Return (X, Y) of the center of cell containing provided text 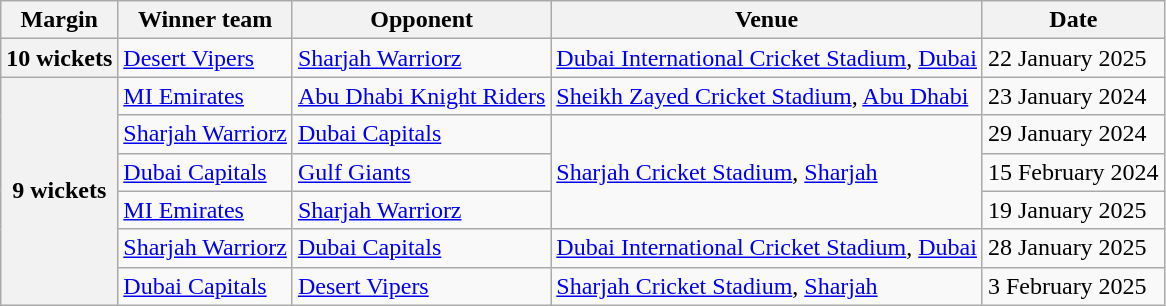
19 January 2025 (1073, 210)
15 February 2024 (1073, 172)
Gulf Giants (421, 172)
3 February 2025 (1073, 286)
Sheikh Zayed Cricket Stadium, Abu Dhabi (767, 96)
Abu Dhabi Knight Riders (421, 96)
22 January 2025 (1073, 58)
29 January 2024 (1073, 134)
Date (1073, 20)
Opponent (421, 20)
Venue (767, 20)
28 January 2025 (1073, 248)
10 wickets (60, 58)
23 January 2024 (1073, 96)
Margin (60, 20)
9 wickets (60, 191)
Winner team (206, 20)
